Provide the [X, Y] coordinate of the cell's center where the given text is located.  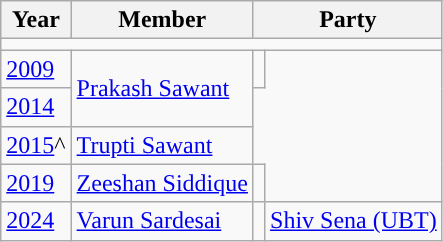
Zeeshan Siddique [162, 183]
2019 [36, 183]
Shiv Sena (UBT) [354, 221]
Member [162, 20]
Varun Sardesai [162, 221]
2015^ [36, 145]
Trupti Sawant [162, 145]
Prakash Sawant [162, 88]
2009 [36, 69]
Year [36, 20]
Party [348, 20]
2024 [36, 221]
2014 [36, 107]
